Extract the [X, Y] coordinate from the center of the cell holding the provided text.  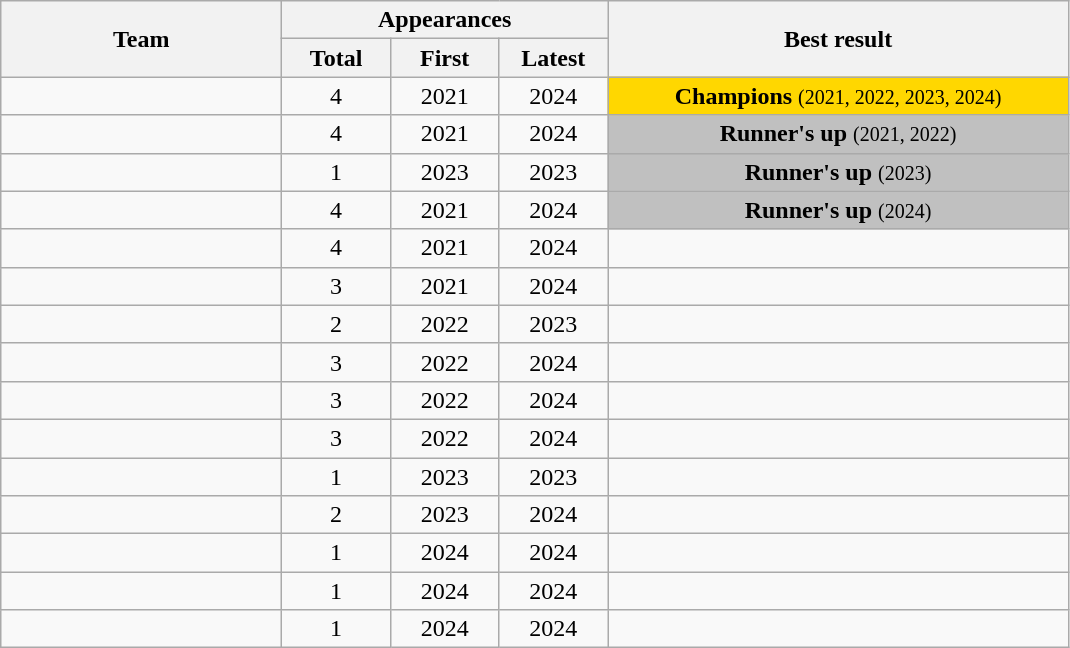
Appearances [445, 20]
First [444, 58]
Team [142, 39]
Champions (2021, 2022, 2023, 2024) [838, 96]
Runner's up (2021, 2022) [838, 134]
Best result [838, 39]
Total [336, 58]
Runner's up (2024) [838, 210]
Latest [554, 58]
Runner's up (2023) [838, 172]
